Return [X, Y] of the center of cell containing provided text 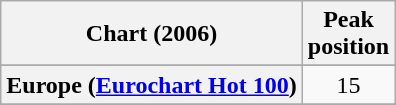
Europe (Eurochart Hot 100) [152, 85]
15 [348, 85]
Peakposition [348, 34]
Chart (2006) [152, 34]
